Detect which cell encompasses the target text, then output its [X, Y] center coordinate. 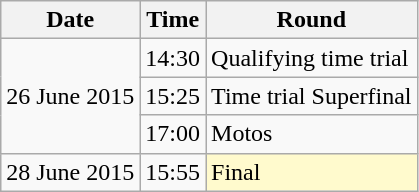
14:30 [173, 58]
Round [312, 20]
26 June 2015 [70, 96]
15:25 [173, 96]
Final [312, 172]
15:55 [173, 172]
28 June 2015 [70, 172]
Qualifying time trial [312, 58]
Date [70, 20]
Time [173, 20]
Motos [312, 134]
Time trial Superfinal [312, 96]
17:00 [173, 134]
